Output the (x, y) coordinate of the center of the cell containing the given text.  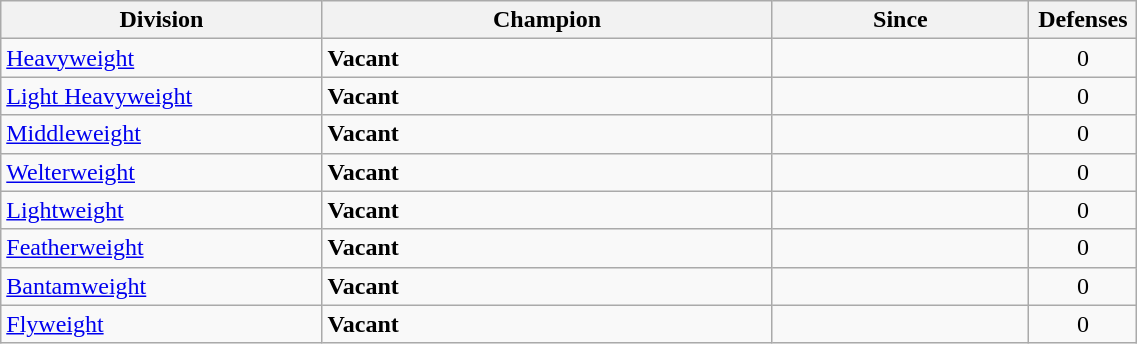
Since (900, 20)
Heavyweight (162, 58)
Light Heavyweight (162, 96)
Division (162, 20)
Defenses (1083, 20)
Bantamweight (162, 286)
Lightweight (162, 210)
Middleweight (162, 134)
Champion (547, 20)
Flyweight (162, 324)
Featherweight (162, 248)
Welterweight (162, 172)
